Determine the [x, y] coordinate at the center of the cell enclosing the given text.  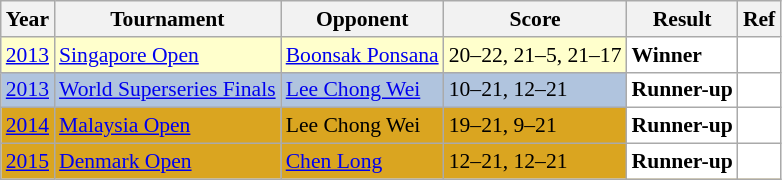
Denmark Open [168, 162]
10–21, 12–21 [536, 90]
Singapore Open [168, 55]
Chen Long [362, 162]
Opponent [362, 19]
12–21, 12–21 [536, 162]
World Superseries Finals [168, 90]
2014 [28, 126]
2015 [28, 162]
Tournament [168, 19]
20–22, 21–5, 21–17 [536, 55]
19–21, 9–21 [536, 126]
Winner [682, 55]
Malaysia Open [168, 126]
Score [536, 19]
Boonsak Ponsana [362, 55]
Result [682, 19]
Year [28, 19]
Ref [759, 19]
